Capture the cell that displays the provided text and extract its (x, y) central coordinate. 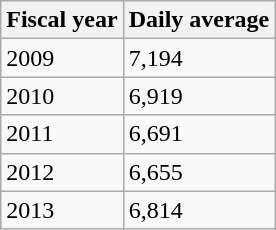
2013 (62, 210)
6,655 (199, 172)
2012 (62, 172)
Daily average (199, 20)
2010 (62, 96)
6,919 (199, 96)
6,691 (199, 134)
6,814 (199, 210)
7,194 (199, 58)
Fiscal year (62, 20)
2009 (62, 58)
2011 (62, 134)
